Extract the (X, Y) coordinate from the center of the cell holding the provided text.  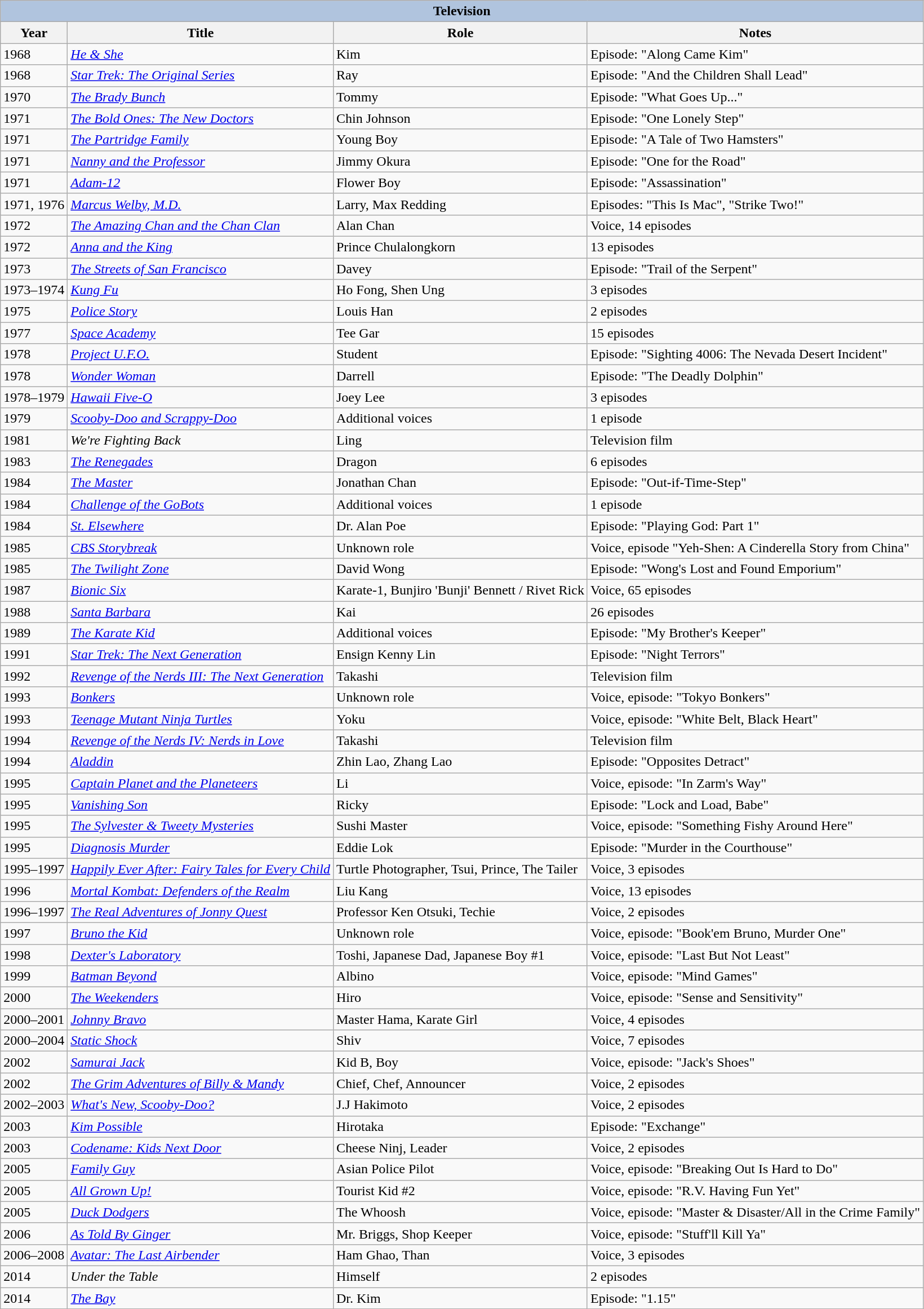
Voice, episode: "White Belt, Black Heart" (755, 719)
Chin Johnson (460, 118)
Voice, 13 episodes (755, 890)
Wonder Woman (201, 376)
Young Boy (460, 140)
Episode: "Exchange" (755, 1126)
1999 (34, 977)
Star Trek: The Next Generation (201, 655)
Ricky (460, 805)
Batman Beyond (201, 977)
Li (460, 783)
Johnny Bravo (201, 1019)
Captain Planet and the Planeteers (201, 783)
Diagnosis Murder (201, 847)
Episode: "Assassination" (755, 183)
Ray (460, 76)
Alan Chan (460, 225)
Bonkers (201, 698)
Ho Fong, Shen Ung (460, 290)
Family Guy (201, 1169)
1970 (34, 97)
Davey (460, 269)
Liu Kang (460, 890)
2000–2004 (34, 1041)
Voice, episode: "Stuff'll Kill Ya" (755, 1233)
Episode: "Trail of the Serpent" (755, 269)
The Whoosh (460, 1212)
Codename: Kids Next Door (201, 1148)
Dr. Alan Poe (460, 526)
Voice, episode: "Book'em Bruno, Murder One" (755, 933)
Under the Table (201, 1276)
Voice, 14 episodes (755, 225)
Episode: "Out-if-Time-Step" (755, 483)
Space Academy (201, 333)
Aladdin (201, 762)
The Streets of San Francisco (201, 269)
Episode: "Wong's Lost and Found Emporium" (755, 569)
Challenge of the GoBots (201, 504)
Master Hama, Karate Girl (460, 1019)
Voice, episode: "R.V. Having Fun Yet" (755, 1191)
Shiv (460, 1041)
15 episodes (755, 333)
Television (462, 11)
1995–1997 (34, 869)
Voice, 7 episodes (755, 1041)
Static Shock (201, 1041)
Episode: "And the Children Shall Lead" (755, 76)
The Bold Ones: The New Doctors (201, 118)
He & She (201, 54)
Hawaii Five-O (201, 397)
Ensign Kenny Lin (460, 655)
Bruno the Kid (201, 933)
Episode: "My Brother's Keeper" (755, 633)
Voice, episode: "Sense and Sensitivity" (755, 998)
2000–2001 (34, 1019)
Mortal Kombat: Defenders of the Realm (201, 890)
Joey Lee (460, 397)
Episode: "One Lonely Step" (755, 118)
Himself (460, 1276)
Project U.F.O. (201, 354)
Karate-1, Bunjiro 'Bunji' Bennett / Rivet Rick (460, 590)
Episode: "Lock and Load, Babe" (755, 805)
Voice, episode "Yeh-Shen: A Cinderella Story from China" (755, 547)
Voice, episode: "Tokyo Bonkers" (755, 698)
The Sylvester & Tweety Mysteries (201, 826)
Episode: "1.15" (755, 1298)
Ham Ghao, Than (460, 1255)
1989 (34, 633)
Asian Police Pilot (460, 1169)
The Amazing Chan and the Chan Clan (201, 225)
Dexter's Laboratory (201, 955)
Louis Han (460, 312)
Vanishing Son (201, 805)
1973–1974 (34, 290)
Notes (755, 33)
Police Story (201, 312)
The Brady Bunch (201, 97)
What's New, Scooby-Doo? (201, 1105)
The Weekenders (201, 998)
Ling (460, 440)
Episode: "Opposites Detract" (755, 762)
Teenage Mutant Ninja Turtles (201, 719)
26 episodes (755, 611)
Title (201, 33)
Yoku (460, 719)
1971, 1976 (34, 204)
The Grim Adventures of Billy & Mandy (201, 1084)
1996 (34, 890)
Dragon (460, 462)
We're Fighting Back (201, 440)
Jimmy Okura (460, 161)
Hiro (460, 998)
1992 (34, 676)
Marcus Welby, M.D. (201, 204)
Kung Fu (201, 290)
Avatar: The Last Airbender (201, 1255)
All Grown Up! (201, 1191)
Happily Ever After: Fairy Tales for Every Child (201, 869)
Episodes: "This Is Mac", "Strike Two!" (755, 204)
The Partridge Family (201, 140)
Cheese Ninj, Leader (460, 1148)
1998 (34, 955)
Santa Barbara (201, 611)
1973 (34, 269)
Episode: "The Deadly Dolphin" (755, 376)
1981 (34, 440)
Scooby-Doo and Scrappy-Doo (201, 419)
As Told By Ginger (201, 1233)
Larry, Max Redding (460, 204)
Toshi, Japanese Dad, Japanese Boy #1 (460, 955)
6 episodes (755, 462)
The Twilight Zone (201, 569)
Eddie Lok (460, 847)
1978–1979 (34, 397)
Adam-12 (201, 183)
2006–2008 (34, 1255)
1987 (34, 590)
Episode: "Sighting 4006: The Nevada Desert Incident" (755, 354)
The Bay (201, 1298)
St. Elsewhere (201, 526)
1996–1997 (34, 912)
Voice, episode: "Master & Disaster/All in the Crime Family" (755, 1212)
Tee Gar (460, 333)
Voice, episode: "Jack's Shoes" (755, 1062)
Zhin Lao, Zhang Lao (460, 762)
Kid B, Boy (460, 1062)
Revenge of the Nerds IV: Nerds in Love (201, 740)
Tommy (460, 97)
Voice, episode: "Something Fishy Around Here" (755, 826)
Episode: "What Goes Up..." (755, 97)
1997 (34, 933)
Episode: "Playing God: Part 1" (755, 526)
Student (460, 354)
Episode: "Murder in the Courthouse" (755, 847)
Episode: "A Tale of Two Hamsters" (755, 140)
The Real Adventures of Jonny Quest (201, 912)
Voice, 65 episodes (755, 590)
Hirotaka (460, 1126)
1991 (34, 655)
Episode: "Night Terrors" (755, 655)
Kim (460, 54)
1977 (34, 333)
Nanny and the Professor (201, 161)
13 episodes (755, 247)
Professor Ken Otsuki, Techie (460, 912)
Samurai Jack (201, 1062)
The Karate Kid (201, 633)
Kai (460, 611)
1975 (34, 312)
Episode: "One for the Road" (755, 161)
Episode: "Along Came Kim" (755, 54)
Prince Chulalongkorn (460, 247)
Tourist Kid #2 (460, 1191)
Voice, episode: "Mind Games" (755, 977)
1979 (34, 419)
Voice, episode: "Breaking Out Is Hard to Do" (755, 1169)
Flower Boy (460, 183)
Dr. Kim (460, 1298)
CBS Storybreak (201, 547)
Kim Possible (201, 1126)
Duck Dodgers (201, 1212)
Year (34, 33)
Bionic Six (201, 590)
Anna and the King (201, 247)
Mr. Briggs, Shop Keeper (460, 1233)
Revenge of the Nerds III: The Next Generation (201, 676)
Albino (460, 977)
Star Trek: The Original Series (201, 76)
David Wong (460, 569)
The Renegades (201, 462)
1988 (34, 611)
Voice, 4 episodes (755, 1019)
Chief, Chef, Announcer (460, 1084)
Voice, episode: "In Zarm's Way" (755, 783)
Jonathan Chan (460, 483)
The Master (201, 483)
1983 (34, 462)
Turtle Photographer, Tsui, Prince, The Tailer (460, 869)
Voice, episode: "Last But Not Least" (755, 955)
2002–2003 (34, 1105)
Role (460, 33)
J.J Hakimoto (460, 1105)
2000 (34, 998)
Darrell (460, 376)
Sushi Master (460, 826)
2006 (34, 1233)
